Scan for the cell matching the given text and deliver its [X, Y] coordinate at center. 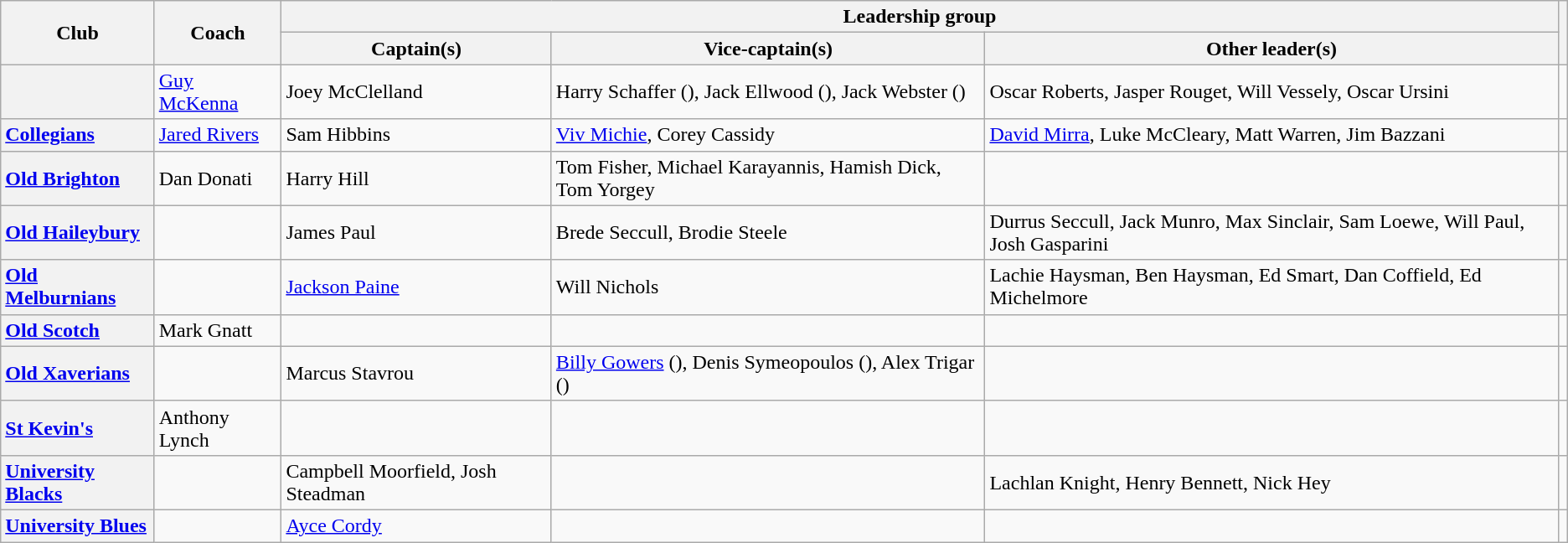
Old Brighton [77, 178]
Leadership group [920, 17]
Collegians [77, 135]
Brede Seccull, Brodie Steele [768, 233]
Will Nichols [768, 287]
David Mirra, Luke McCleary, Matt Warren, Jim Bazzani [1271, 135]
Oscar Roberts, Jasper Rouget, Will Vessely, Oscar Ursini [1271, 92]
Harry Hill [416, 178]
Coach [218, 33]
Jackson Paine [416, 287]
Old Scotch [77, 330]
University Blacks [77, 483]
Campbell Moorfield, Josh Steadman [416, 483]
Old Haileybury [77, 233]
Harry Schaffer (), Jack Ellwood (), Jack Webster () [768, 92]
Sam Hibbins [416, 135]
St Kevin's [77, 427]
Club [77, 33]
Jared Rivers [218, 135]
Lachlan Knight, Henry Bennett, Nick Hey [1271, 483]
Mark Gnatt [218, 330]
Viv Michie, Corey Cassidy [768, 135]
Guy McKenna [218, 92]
University Blues [77, 525]
Other leader(s) [1271, 49]
Joey McClelland [416, 92]
Old Xaverians [77, 374]
Durrus Seccull, Jack Munro, Max Sinclair, Sam Loewe, Will Paul, Josh Gasparini [1271, 233]
Anthony Lynch [218, 427]
Ayce Cordy [416, 525]
Billy Gowers (), Denis Symeopoulos (), Alex Trigar () [768, 374]
Old Melburnians [77, 287]
James Paul [416, 233]
Dan Donati [218, 178]
Captain(s) [416, 49]
Marcus Stavrou [416, 374]
Tom Fisher, Michael Karayannis, Hamish Dick, Tom Yorgey [768, 178]
Vice-captain(s) [768, 49]
Lachie Haysman, Ben Haysman, Ed Smart, Dan Coffield, Ed Michelmore [1271, 287]
